Determine the [X, Y] coordinate at the center of the cell enclosing the given text.  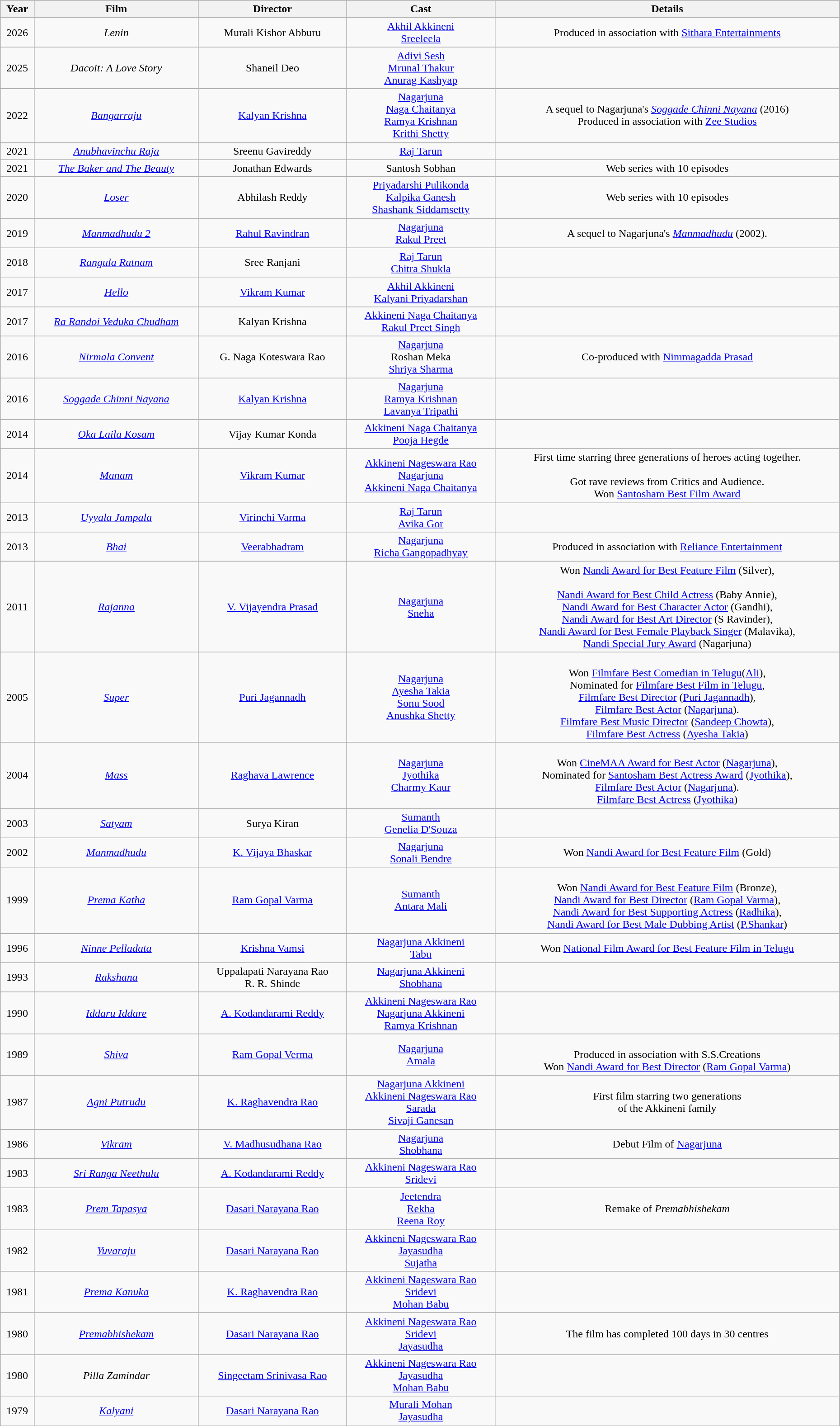
1996 [17, 948]
Rahul Ravindran [272, 233]
Details [667, 9]
Oka Laila Kosam [116, 434]
Manam [116, 476]
Won National Film Award for Best Feature Film in Telugu [667, 948]
2005 [17, 697]
Murali MohanJayasudha [421, 1411]
First film starring two generations of the Akkineni family [667, 1102]
NagarjunaSneha [421, 607]
Pilla Zamindar [116, 1375]
2011 [17, 607]
NagarjunaAyesha TakiaSonu SoodAnushka Shetty [421, 697]
NagarjunaRicha Gangopadhyay [421, 547]
1993 [17, 977]
Santosh Sobhan [421, 168]
1999 [17, 900]
Akkineni Naga Chaitanya Rakul Preet Singh [421, 321]
Cast [421, 9]
Ram Gopal Verma [272, 1054]
Akkineni Naga Chaitanya Pooja Hegde [421, 434]
The Baker and The Beauty [116, 168]
Co-produced with Nimmagadda Prasad [667, 357]
Rangula Ratnam [116, 262]
NagarjunaJyothikaCharmy Kaur [421, 775]
Singeetam Srinivasa Rao [272, 1375]
Krishna Vamsi [272, 948]
Prem Tapasya [116, 1209]
G. Naga Koteswara Rao [272, 357]
1989 [17, 1054]
2003 [17, 823]
Shaneil Deo [272, 68]
1990 [17, 1013]
Virinchi Varma [272, 517]
Akkineni Nageswara RaoNagarjunaAkkineni Naga Chaitanya [421, 476]
Surya Kiran [272, 823]
Uppalapati Narayana RaoR. R. Shinde [272, 977]
Debut Film of Nagarjuna [667, 1144]
1981 [17, 1292]
Nagarjuna Roshan Meka Shriya Sharma [421, 357]
Anubhavinchu Raja [116, 151]
Soggade Chinni Nayana [116, 399]
Kalyani [116, 1411]
Hello [116, 292]
1987 [17, 1102]
Prema Kanuka [116, 1292]
Sreenu Gavireddy [272, 151]
Produced in association with Sithara Entertainments [667, 33]
2022 [17, 116]
Sree Ranjani [272, 262]
Dacoit: A Love Story [116, 68]
Rajanna [116, 607]
Abhilash Reddy [272, 198]
Veerabhadram [272, 547]
2020 [17, 198]
Akkineni Nageswara RaoSrideviMohan Babu [421, 1292]
1986 [17, 1144]
Nagarjuna AkkineniTabu [421, 948]
Akhil Akkineni Kalyani Priyadarshan [421, 292]
First time starring three generations of heroes acting together.Got rave reviews from Critics and Audience.Won Santosham Best Film Award [667, 476]
NagarjunaRamya KrishnanLavanya Tripathi [421, 399]
Mass [116, 775]
Bangarraju [116, 116]
A sequel to Nagarjuna's Manmadhudu (2002). [667, 233]
Yuvaraju [116, 1251]
Shiva [116, 1054]
Nirmala Convent [116, 357]
Loser [116, 198]
Ninne Pelladata [116, 948]
Priyadarshi PulikondaKalpika GaneshShashank Siddamsetty [421, 198]
Bhai [116, 547]
Nagarjuna Rakul Preet [421, 233]
1979 [17, 1411]
SumanthAntara Mali [421, 900]
NagarjunaNaga ChaitanyaRamya KrishnanKrithi Shetty [421, 116]
Vikram [116, 1144]
Nagarjuna AkkineniAkkineni Nageswara Rao SaradaSivaji Ganesan [421, 1102]
NagarjunaShobhana [421, 1144]
Rakshana [116, 977]
Jonathan Edwards [272, 168]
NagarjunaSonali Bendre [421, 853]
Premabhishekam [116, 1334]
2025 [17, 68]
Ram Gopal Varma [272, 900]
Iddaru Iddare [116, 1013]
Puri Jagannadh [272, 697]
Year [17, 9]
Satyam [116, 823]
Akkineni Nageswara RaoSridevi [421, 1174]
Akkineni Nageswara RaoNagarjuna AkkineniRamya Krishnan [421, 1013]
2002 [17, 853]
SumanthGenelia D'Souza [421, 823]
Murali Kishor Abburu [272, 33]
Raj Tarun [421, 151]
Akkineni Nageswara RaoJayasudhaMohan Babu [421, 1375]
K. Vijaya Bhaskar [272, 853]
Uyyala Jampala [116, 517]
Adivi SeshMrunal ThakurAnurag Kashyap [421, 68]
Produced in association with S.S.Creations Won Nandi Award for Best Director (Ram Gopal Varma) [667, 1054]
Ra Randoi Veduka Chudham [116, 321]
Remake of Premabhishekam [667, 1209]
Sri Ranga Neethulu [116, 1174]
Manmadhudu 2 [116, 233]
Akkineni Nageswara RaoJayasudhaSujatha [421, 1251]
Lenin [116, 33]
Prema Katha [116, 900]
The film has completed 100 days in 30 centres [667, 1334]
V. Madhusudhana Rao [272, 1144]
Akhil Akkineni Sreeleela [421, 33]
2004 [17, 775]
2026 [17, 33]
Akkineni Nageswara RaoSrideviJayasudha [421, 1334]
JeetendraRekhaReena Roy [421, 1209]
Raj TarunAvika Gor [421, 517]
Raj Tarun Chitra Shukla [421, 262]
NagarjunaAmala [421, 1054]
A sequel to Nagarjuna's Soggade Chinni Nayana (2016)Produced in association with Zee Studios [667, 116]
1982 [17, 1251]
2018 [17, 262]
Vijay Kumar Konda [272, 434]
V. Vijayendra Prasad [272, 607]
Raghava Lawrence [272, 775]
Produced in association with Reliance Entertainment [667, 547]
Nagarjuna AkkineniShobhana [421, 977]
Film [116, 9]
Manmadhudu [116, 853]
Won Nandi Award for Best Feature Film (Gold) [667, 853]
Director [272, 9]
Agni Putrudu [116, 1102]
2019 [17, 233]
Super [116, 697]
